Provide the [X, Y] coordinate of the cell's center where the given text is located.  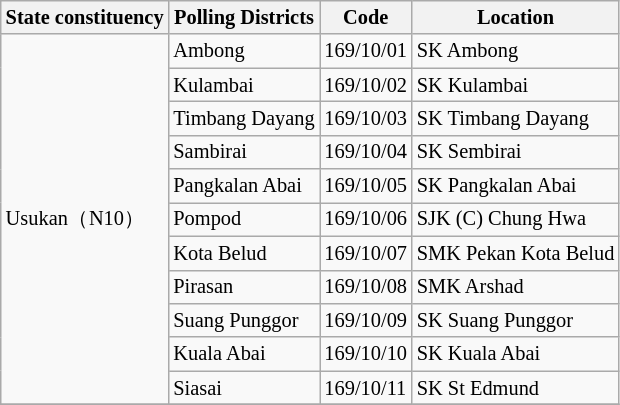
SK Kuala Abai [516, 354]
Timbang Dayang [244, 118]
169/10/08 [366, 287]
Code [366, 17]
169/10/09 [366, 320]
Siasai [244, 388]
SK Sembirai [516, 152]
169/10/01 [366, 51]
Pompod [244, 219]
SJK (C) Chung Hwa [516, 219]
Location [516, 17]
SK Timbang Dayang [516, 118]
SK Suang Punggor [516, 320]
Kulambai [244, 85]
169/10/05 [366, 186]
Kota Belud [244, 253]
Ambong [244, 51]
SK Pangkalan Abai [516, 186]
169/10/11 [366, 388]
169/10/03 [366, 118]
169/10/04 [366, 152]
169/10/06 [366, 219]
SK St Edmund [516, 388]
SMK Pekan Kota Belud [516, 253]
Suang Punggor [244, 320]
State constituency [85, 17]
169/10/10 [366, 354]
Usukan（N10） [85, 219]
Sambirai [244, 152]
SK Ambong [516, 51]
Pangkalan Abai [244, 186]
SMK Arshad [516, 287]
SK Kulambai [516, 85]
Polling Districts [244, 17]
Kuala Abai [244, 354]
Pirasan [244, 287]
169/10/07 [366, 253]
169/10/02 [366, 85]
